Capture the cell that displays the provided text and extract its [X, Y] central coordinate. 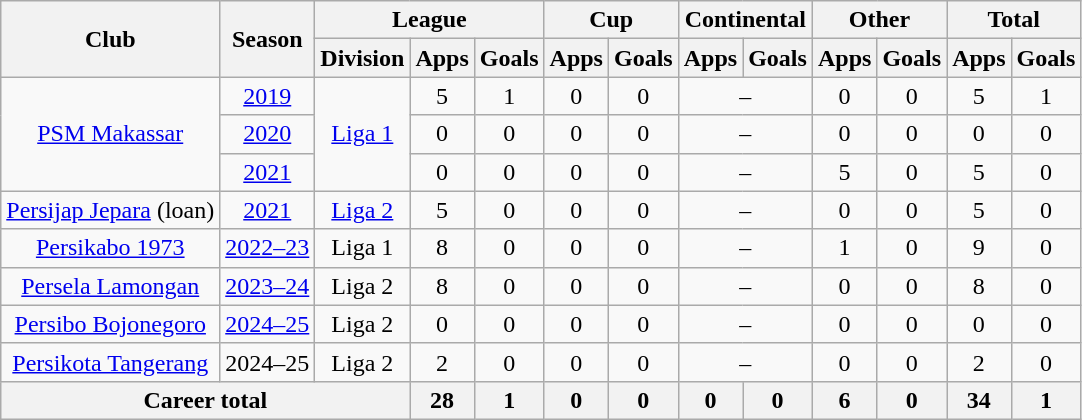
Persikota Tangerang [110, 362]
Persela Lamongan [110, 286]
Persijap Jepara (loan) [110, 210]
Division [362, 58]
Club [110, 39]
Persibo Bojonegoro [110, 324]
34 [979, 400]
2022–23 [268, 248]
6 [844, 400]
PSM Makassar [110, 134]
2019 [268, 96]
League [430, 20]
Career total [206, 400]
Total [1014, 20]
Persikabo 1973 [110, 248]
2020 [268, 134]
Continental [745, 20]
2023–24 [268, 286]
Other [879, 20]
Season [268, 39]
9 [979, 248]
Cup [611, 20]
28 [442, 400]
